Return [x, y] of the center of cell containing provided text 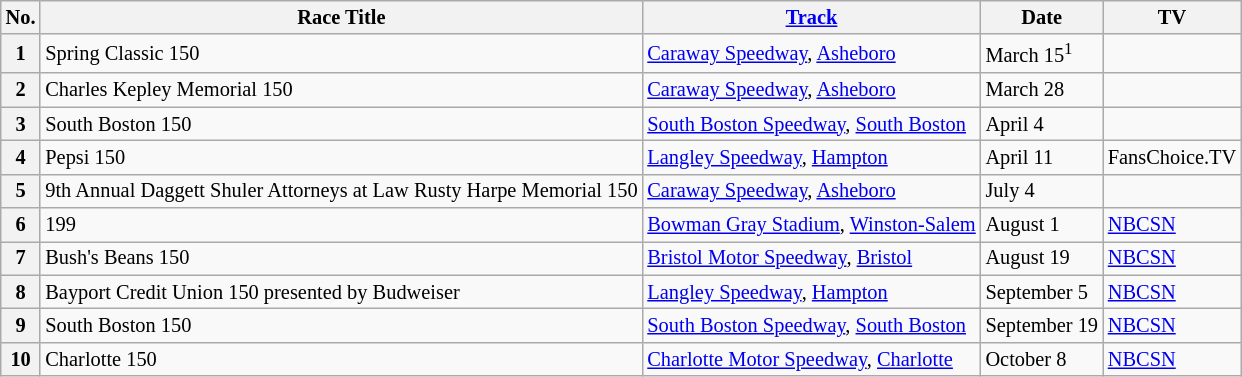
Bowman Gray Stadium, Winston-Salem [811, 225]
March 151 [1042, 54]
Charles Kepley Memorial 150 [341, 90]
July 4 [1042, 191]
Spring Classic 150 [341, 54]
Charlotte Motor Speedway, Charlotte [811, 359]
5 [21, 191]
August 19 [1042, 258]
Charlotte 150 [341, 359]
8 [21, 292]
3 [21, 124]
199 [341, 225]
Track [811, 17]
TV [1172, 17]
September 5 [1042, 292]
Race Title [341, 17]
No. [21, 17]
August 1 [1042, 225]
September 19 [1042, 326]
April 11 [1042, 157]
FansChoice.TV [1172, 157]
7 [21, 258]
Pepsi 150 [341, 157]
October 8 [1042, 359]
Bayport Credit Union 150 presented by Budweiser [341, 292]
4 [21, 157]
April 4 [1042, 124]
2 [21, 90]
March 28 [1042, 90]
Bush's Beans 150 [341, 258]
10 [21, 359]
9 [21, 326]
1 [21, 54]
6 [21, 225]
Date [1042, 17]
Bristol Motor Speedway, Bristol [811, 258]
9th Annual Daggett Shuler Attorneys at Law Rusty Harpe Memorial 150 [341, 191]
